Output the [x, y] coordinate of the center of the cell containing the given text.  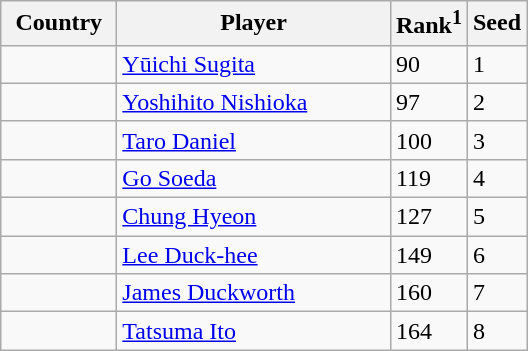
Seed [496, 24]
5 [496, 217]
90 [428, 64]
Lee Duck-hee [254, 255]
Rank1 [428, 24]
Go Soeda [254, 178]
7 [496, 293]
James Duckworth [254, 293]
Yūichi Sugita [254, 64]
97 [428, 102]
127 [428, 217]
100 [428, 140]
2 [496, 102]
4 [496, 178]
160 [428, 293]
1 [496, 64]
Taro Daniel [254, 140]
6 [496, 255]
Country [59, 24]
Player [254, 24]
Yoshihito Nishioka [254, 102]
164 [428, 331]
Tatsuma Ito [254, 331]
3 [496, 140]
149 [428, 255]
Chung Hyeon [254, 217]
119 [428, 178]
8 [496, 331]
